Return [x, y] of the center of cell containing provided text 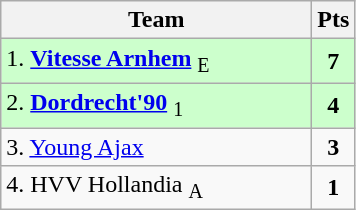
Team [156, 20]
1 [334, 188]
1. Vitesse Arnhem E [156, 61]
3 [334, 147]
Pts [334, 20]
2. Dordrecht'90 1 [156, 105]
7 [334, 61]
3. Young Ajax [156, 147]
4 [334, 105]
4. HVV Hollandia A [156, 188]
